Find where the given text appears and provide that cell's center as [X, Y] coordinate. 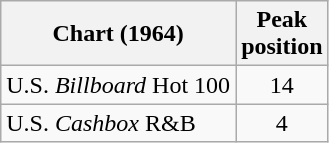
4 [282, 123]
U.S. Cashbox R&B [118, 123]
Chart (1964) [118, 34]
14 [282, 85]
U.S. Billboard Hot 100 [118, 85]
Peakposition [282, 34]
